Locate the cell with the specified text and output its (x, y) center coordinate. 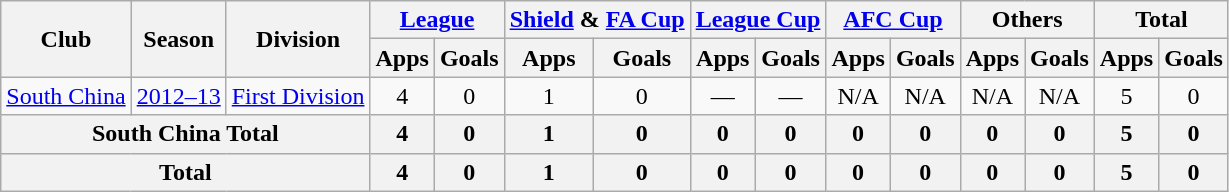
League Cup (758, 20)
South China Total (186, 134)
First Division (298, 96)
Others (1027, 20)
2012–13 (178, 96)
Division (298, 39)
Shield & FA Cup (597, 20)
League (437, 20)
South China (66, 96)
Season (178, 39)
AFC Cup (893, 20)
Club (66, 39)
